Provide the [x, y] coordinate of the cell's center where the given text is located.  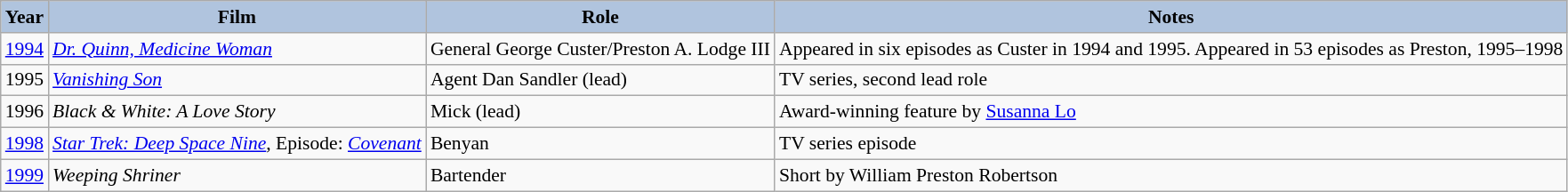
General George Custer/Preston A. Lodge III [600, 49]
1995 [25, 80]
Year [25, 17]
Award-winning feature by Susanna Lo [1170, 112]
TV series episode [1170, 144]
Dr. Quinn, Medicine Woman [237, 49]
Vanishing Son [237, 80]
1996 [25, 112]
TV series, second lead role [1170, 80]
Black & White: A Love Story [237, 112]
Role [600, 17]
Appeared in six episodes as Custer in 1994 and 1995. Appeared in 53 episodes as Preston, 1995–1998 [1170, 49]
Mick (lead) [600, 112]
Film [237, 17]
1994 [25, 49]
1998 [25, 144]
Short by William Preston Robertson [1170, 175]
Benyan [600, 144]
Notes [1170, 17]
Agent Dan Sandler (lead) [600, 80]
Star Trek: Deep Space Nine, Episode: Covenant [237, 144]
1999 [25, 175]
Bartender [600, 175]
Weeping Shriner [237, 175]
